Provide the (x, y) coordinate of the cell's center where the given text is located.  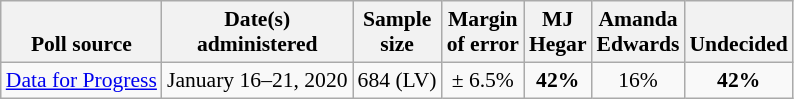
Undecided (738, 32)
Date(s)administered (258, 32)
MJHegar (558, 32)
Poll source (82, 32)
AmandaEdwards (638, 32)
684 (LV) (398, 80)
January 16–21, 2020 (258, 80)
16% (638, 80)
± 6.5% (483, 80)
Samplesize (398, 32)
Data for Progress (82, 80)
Marginof error (483, 32)
